Capture the cell that displays the provided text and extract its [x, y] central coordinate. 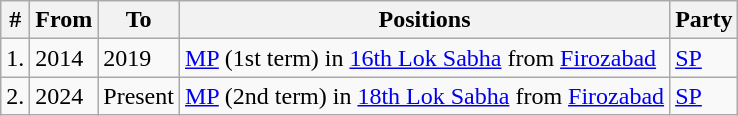
MP (1st term) in 16th Lok Sabha from Firozabad [424, 58]
2019 [139, 58]
1. [16, 58]
Positions [424, 20]
2014 [64, 58]
2. [16, 96]
MP (2nd term) in 18th Lok Sabha from Firozabad [424, 96]
2024 [64, 96]
# [16, 20]
To [139, 20]
From [64, 20]
Present [139, 96]
Party [704, 20]
